For the text-containing cell, return its midpoint in [X, Y] coordinate format. 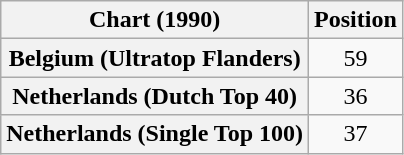
Netherlands (Single Top 100) [155, 134]
Position [356, 20]
Netherlands (Dutch Top 40) [155, 96]
Belgium (Ultratop Flanders) [155, 58]
36 [356, 96]
37 [356, 134]
59 [356, 58]
Chart (1990) [155, 20]
